For the text-containing cell, return its midpoint in (x, y) coordinate format. 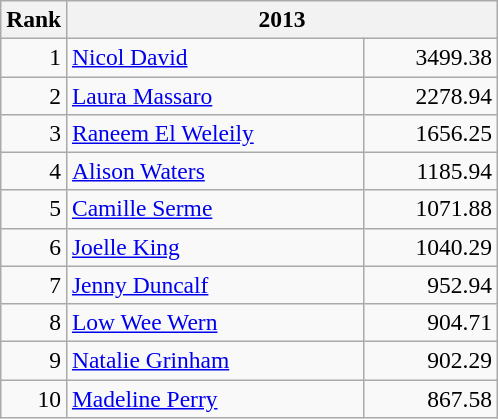
Camille Serme (216, 209)
Rank (34, 19)
1071.88 (430, 209)
Natalie Grinham (216, 360)
1656.25 (430, 133)
1185.94 (430, 171)
10 (34, 398)
8 (34, 322)
904.71 (430, 322)
Low Wee Wern (216, 322)
3 (34, 133)
Raneem El Weleily (216, 133)
2013 (282, 19)
1040.29 (430, 247)
Nicol David (216, 57)
4 (34, 171)
952.94 (430, 285)
2278.94 (430, 95)
3499.38 (430, 57)
7 (34, 285)
1 (34, 57)
9 (34, 360)
6 (34, 247)
Jenny Duncalf (216, 285)
902.29 (430, 360)
2 (34, 95)
5 (34, 209)
Alison Waters (216, 171)
Madeline Perry (216, 398)
Laura Massaro (216, 95)
867.58 (430, 398)
Joelle King (216, 247)
